Scan for the cell matching the given text and deliver its (X, Y) coordinate at center. 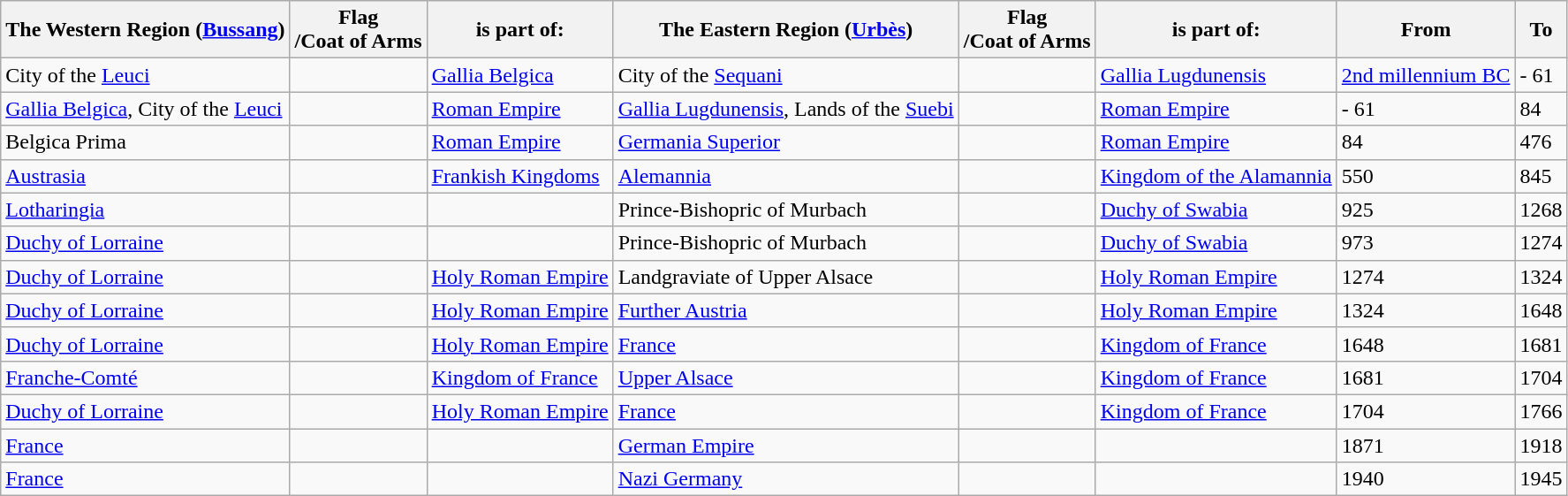
550 (1426, 176)
Austrasia (145, 176)
Gallia Lugdunensis, Lands of the Suebi (786, 109)
Landgraviate of Upper Alsace (786, 277)
1918 (1541, 445)
1268 (1541, 210)
Franche-Comté (145, 378)
Lotharingia (145, 210)
Frankish Kingdoms (519, 176)
The Eastern Region (Urbès) (786, 30)
925 (1426, 210)
Kingdom of the Alamannia (1216, 176)
Further Austria (786, 310)
Gallia Belgica, City of the Leuci (145, 109)
To (1541, 30)
The Western Region (Bussang) (145, 30)
2nd millennium BC (1426, 75)
City of the Leuci (145, 75)
From (1426, 30)
Upper Alsace (786, 378)
Belgica Prima (145, 142)
Gallia Belgica (519, 75)
476 (1541, 142)
Alemannia (786, 176)
German Empire (786, 445)
1940 (1426, 479)
973 (1426, 243)
1766 (1541, 411)
Gallia Lugdunensis (1216, 75)
City of the Sequani (786, 75)
Germania Superior (786, 142)
845 (1541, 176)
1871 (1426, 445)
1945 (1541, 479)
Nazi Germany (786, 479)
